Output the (X, Y) coordinate of the center of the cell containing the given text.  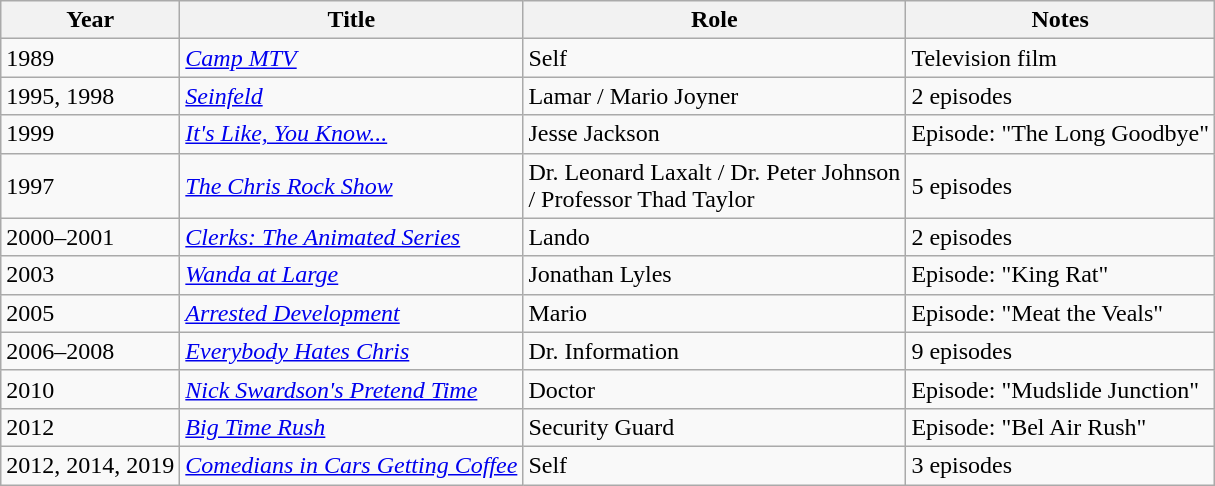
Title (352, 20)
Episode: "Meat the Veals" (1060, 313)
Everybody Hates Chris (352, 351)
Episode: "Mudslide Junction" (1060, 389)
Notes (1060, 20)
Big Time Rush (352, 427)
Camp MTV (352, 58)
2005 (90, 313)
2012 (90, 427)
Episode: "Bel Air Rush" (1060, 427)
Lamar / Mario Joyner (714, 96)
2010 (90, 389)
Clerks: The Animated Series (352, 237)
It's Like, You Know... (352, 134)
Episode: "The Long Goodbye" (1060, 134)
1999 (90, 134)
3 episodes (1060, 465)
9 episodes (1060, 351)
Role (714, 20)
Year (90, 20)
Jonathan Lyles (714, 275)
Wanda at Large (352, 275)
1989 (90, 58)
2006–2008 (90, 351)
2003 (90, 275)
1995, 1998 (90, 96)
Doctor (714, 389)
Security Guard (714, 427)
Mario (714, 313)
Arrested Development (352, 313)
2012, 2014, 2019 (90, 465)
Nick Swardson's Pretend Time (352, 389)
Jesse Jackson (714, 134)
1997 (90, 186)
Episode: "King Rat" (1060, 275)
5 episodes (1060, 186)
Comedians in Cars Getting Coffee (352, 465)
The Chris Rock Show (352, 186)
Dr. Leonard Laxalt / Dr. Peter Johnson/ Professor Thad Taylor (714, 186)
Lando (714, 237)
Television film (1060, 58)
2000–2001 (90, 237)
Dr. Information (714, 351)
Seinfeld (352, 96)
